Provide the [X, Y] coordinate of the cell's center where the given text is located.  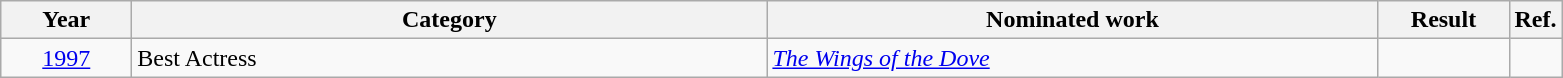
1997 [66, 58]
The Wings of the Dove [1072, 58]
Year [66, 20]
Ref. [1536, 20]
Category [450, 20]
Result [1444, 20]
Best Actress [450, 58]
Nominated work [1072, 20]
